For the text-containing cell, return its midpoint in [X, Y] coordinate format. 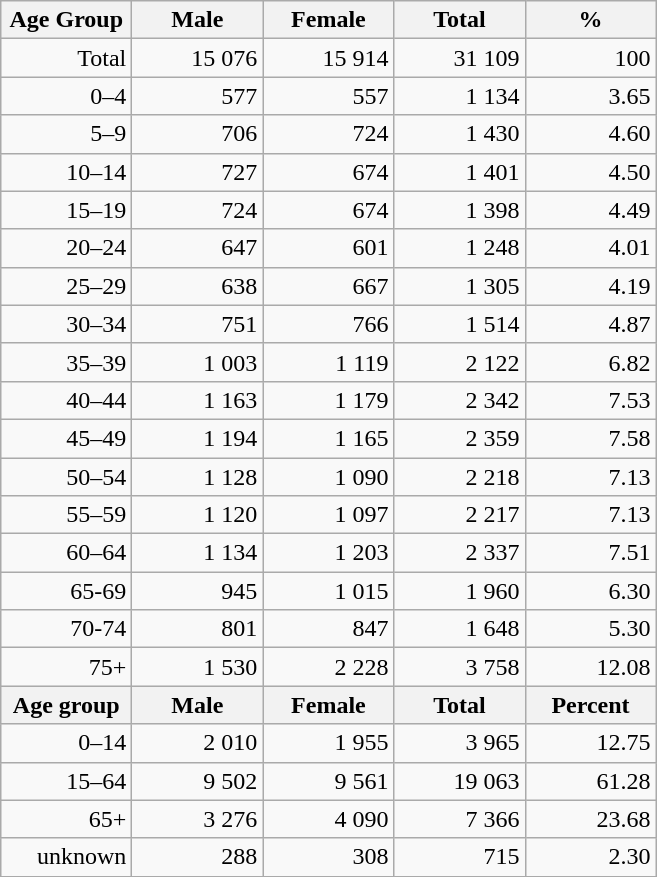
45–49 [66, 438]
1 163 [198, 400]
1 128 [198, 477]
1 430 [460, 134]
6.30 [590, 591]
801 [198, 629]
1 194 [198, 438]
4.01 [590, 248]
1 955 [328, 743]
100 [590, 58]
35–39 [66, 362]
10–14 [66, 172]
1 514 [460, 324]
20–24 [66, 248]
288 [198, 857]
Age Group [66, 20]
15–19 [66, 210]
2 122 [460, 362]
15–64 [66, 781]
1 398 [460, 210]
12.08 [590, 667]
4.87 [590, 324]
0–4 [66, 96]
2 342 [460, 400]
12.75 [590, 743]
30–34 [66, 324]
1 960 [460, 591]
75+ [66, 667]
2 359 [460, 438]
4.19 [590, 286]
4.49 [590, 210]
7.58 [590, 438]
2 228 [328, 667]
1 090 [328, 477]
2 010 [198, 743]
1 119 [328, 362]
40–44 [66, 400]
715 [460, 857]
4 090 [328, 819]
23.68 [590, 819]
847 [328, 629]
65+ [66, 819]
577 [198, 96]
1 203 [328, 553]
2 337 [460, 553]
3.65 [590, 96]
6.82 [590, 362]
1 015 [328, 591]
601 [328, 248]
3 758 [460, 667]
15 076 [198, 58]
667 [328, 286]
7 366 [460, 819]
9 561 [328, 781]
647 [198, 248]
638 [198, 286]
25–29 [66, 286]
65-69 [66, 591]
0–14 [66, 743]
9 502 [198, 781]
945 [198, 591]
727 [198, 172]
5–9 [66, 134]
1 648 [460, 629]
unknown [66, 857]
2 218 [460, 477]
70-74 [66, 629]
1 179 [328, 400]
3 965 [460, 743]
1 120 [198, 515]
55–59 [66, 515]
1 248 [460, 248]
Age group [66, 705]
19 063 [460, 781]
7.51 [590, 553]
4.50 [590, 172]
1 401 [460, 172]
557 [328, 96]
1 165 [328, 438]
50–54 [66, 477]
766 [328, 324]
2.30 [590, 857]
1 530 [198, 667]
15 914 [328, 58]
31 109 [460, 58]
60–64 [66, 553]
% [590, 20]
61.28 [590, 781]
751 [198, 324]
1 305 [460, 286]
308 [328, 857]
4.60 [590, 134]
Percent [590, 705]
706 [198, 134]
1 097 [328, 515]
2 217 [460, 515]
3 276 [198, 819]
7.53 [590, 400]
5.30 [590, 629]
1 003 [198, 362]
